Capture the cell that displays the provided text and extract its (X, Y) central coordinate. 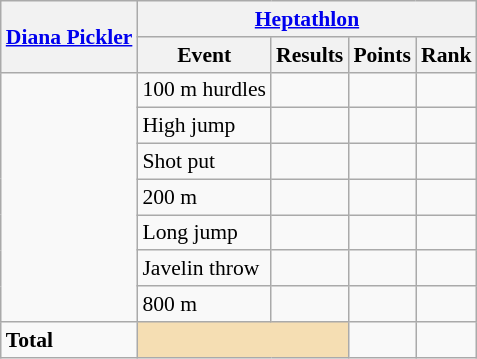
Javelin throw (204, 269)
Heptathlon (306, 19)
Diana Pickler (70, 36)
Long jump (204, 233)
Results (310, 55)
800 m (204, 304)
Rank (446, 55)
Total (70, 340)
Points (382, 55)
200 m (204, 197)
100 m hurdles (204, 90)
Shot put (204, 162)
High jump (204, 126)
Event (204, 55)
